Locate the cell with the specified text and output its (X, Y) center coordinate. 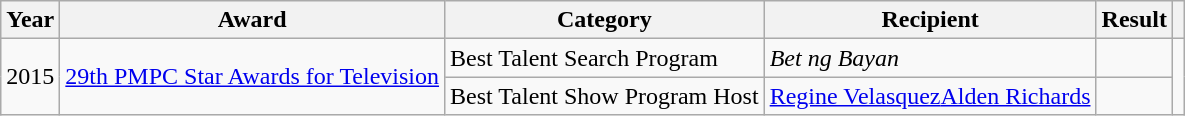
Recipient (930, 20)
Regine VelasquezAlden Richards (930, 96)
Best Talent Search Program (605, 58)
2015 (30, 77)
Result (1134, 20)
29th PMPC Star Awards for Television (252, 77)
Bet ng Bayan (930, 58)
Category (605, 20)
Best Talent Show Program Host (605, 96)
Award (252, 20)
Year (30, 20)
